Identify which cell holds the provided text, then report its [x, y] central coordinate. 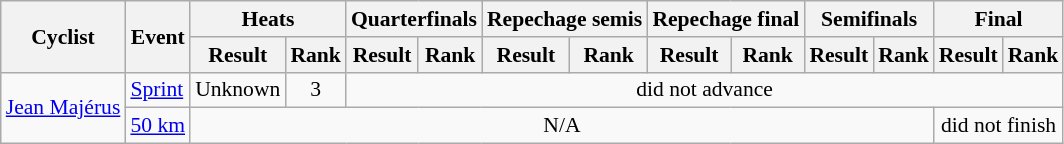
Repechage semis [564, 19]
Event [158, 36]
Quarterfinals [414, 19]
Semifinals [868, 19]
Cyclist [64, 36]
Sprint [158, 90]
Unknown [238, 90]
N/A [562, 126]
did not finish [998, 126]
Jean Majérus [64, 108]
3 [316, 90]
did not advance [704, 90]
50 km [158, 126]
Repechage final [726, 19]
Heats [268, 19]
Final [998, 19]
